From the cell containing the given text, extract its center point as [x, y] coordinate. 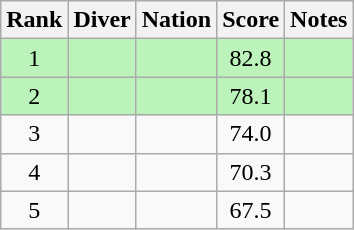
78.1 [251, 96]
Nation [176, 20]
Notes [319, 20]
2 [34, 96]
3 [34, 134]
74.0 [251, 134]
67.5 [251, 210]
1 [34, 58]
70.3 [251, 172]
Diver [102, 20]
82.8 [251, 58]
Rank [34, 20]
4 [34, 172]
5 [34, 210]
Score [251, 20]
